Find where the given text appears and provide that cell's center as [X, Y] coordinate. 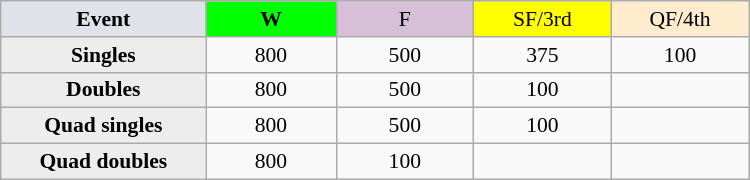
SF/3rd [543, 19]
F [405, 19]
375 [543, 55]
Event [104, 19]
Doubles [104, 90]
Quad doubles [104, 162]
W [271, 19]
QF/4th [680, 19]
Singles [104, 55]
Quad singles [104, 126]
